Extract the [x, y] coordinate from the center of the cell holding the provided text.  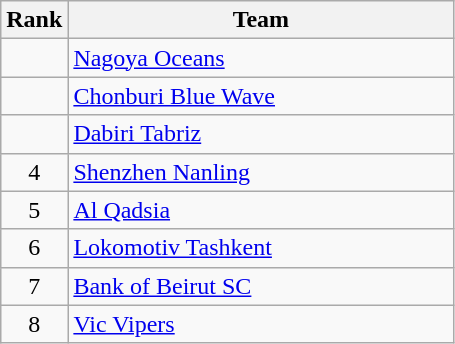
Nagoya Oceans [261, 58]
6 [34, 248]
7 [34, 286]
4 [34, 172]
Chonburi Blue Wave [261, 96]
5 [34, 210]
Al Qadsia [261, 210]
Team [261, 20]
Dabiri Tabriz [261, 134]
8 [34, 324]
Vic Vipers [261, 324]
Shenzhen Nanling [261, 172]
Rank [34, 20]
Lokomotiv Tashkent [261, 248]
Bank of Beirut SC [261, 286]
